Scan for the cell matching the given text and deliver its (X, Y) coordinate at center. 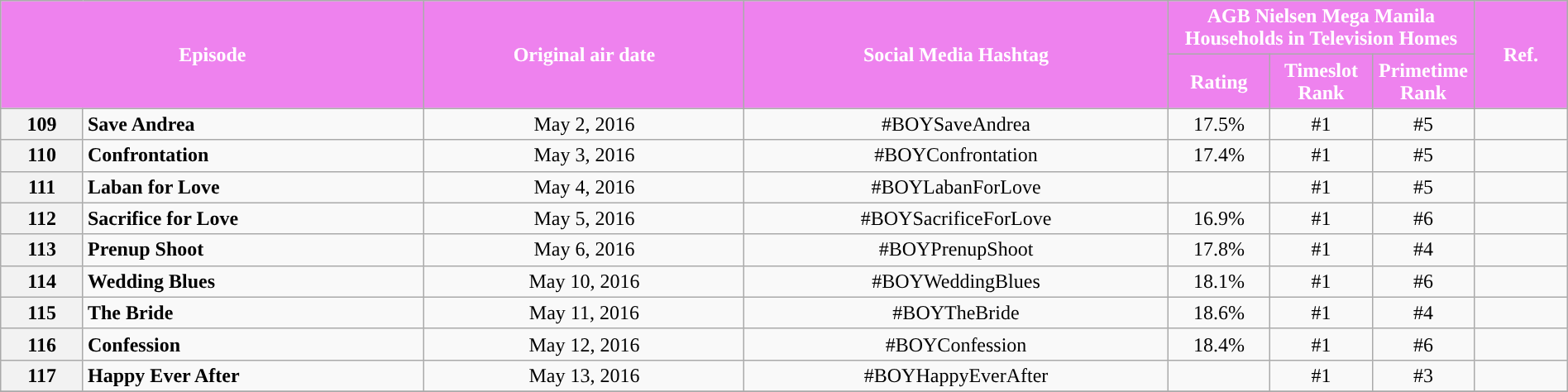
Confrontation (253, 155)
AGB Nielsen Mega Manila Households in Television Homes (1322, 28)
Laban for Love (253, 187)
112 (42, 218)
Social Media Hashtag (956, 55)
May 5, 2016 (584, 218)
#BOYHappyEverAfter (956, 375)
#BOYConfrontation (956, 155)
Ref. (1521, 55)
110 (42, 155)
116 (42, 344)
May 3, 2016 (584, 155)
#BOYSacrificeForLove (956, 218)
May 12, 2016 (584, 344)
#BOYLabanForLove (956, 187)
#BOYConfession (956, 344)
17.5% (1219, 124)
#BOYWeddingBlues (956, 281)
18.4% (1219, 344)
The Bride (253, 313)
#3 (1423, 375)
May 13, 2016 (584, 375)
Timeslot Rank (1322, 81)
May 4, 2016 (584, 187)
Original air date (584, 55)
Primetime Rank (1423, 81)
Episode (213, 55)
18.6% (1219, 313)
#BOYPrenupShoot (956, 250)
Prenup Shoot (253, 250)
113 (42, 250)
Rating (1219, 81)
#BOYTheBride (956, 313)
117 (42, 375)
Sacrifice for Love (253, 218)
May 11, 2016 (584, 313)
Happy Ever After (253, 375)
17.4% (1219, 155)
115 (42, 313)
18.1% (1219, 281)
16.9% (1219, 218)
May 2, 2016 (584, 124)
111 (42, 187)
17.8% (1219, 250)
Wedding Blues (253, 281)
109 (42, 124)
Confession (253, 344)
Save Andrea (253, 124)
May 6, 2016 (584, 250)
May 10, 2016 (584, 281)
114 (42, 281)
#BOYSaveAndrea (956, 124)
